From the cell containing the given text, extract its center point as [X, Y] coordinate. 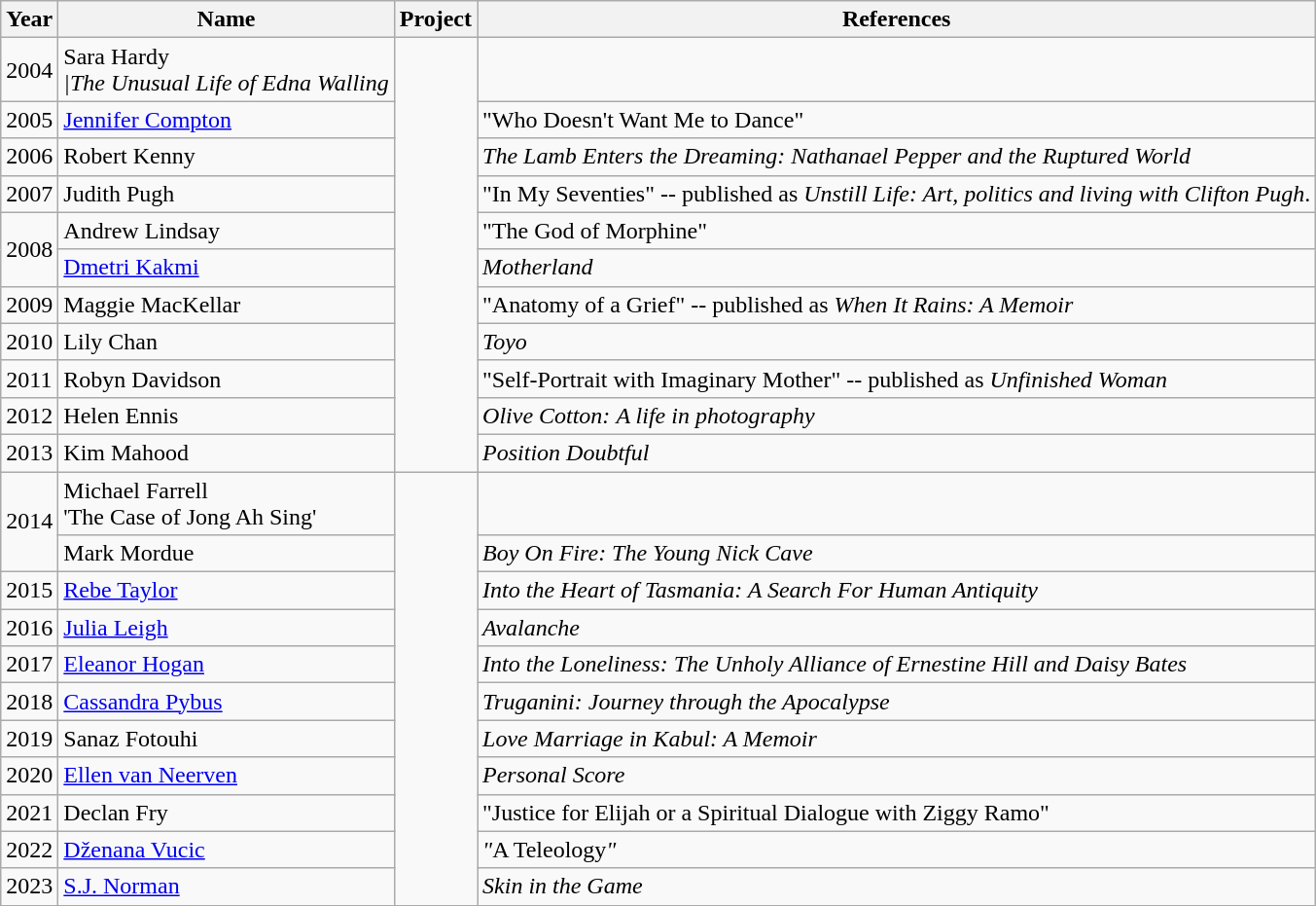
Toyo [897, 342]
"The God of Morphine" [897, 231]
Motherland [897, 268]
Helen Ennis [226, 416]
Sanaz Fotouhi [226, 739]
Michael Farrell'The Case of Jong Ah Sing' [226, 502]
Skin in the Game [897, 887]
Cassandra Pybus [226, 702]
Boy On Fire: The Young Nick Cave [897, 554]
2014 [29, 522]
2005 [29, 120]
Sara Hardy|The Unusual Life of Edna Walling [226, 70]
2023 [29, 887]
2015 [29, 591]
Julia Leigh [226, 628]
Olive Cotton: A life in photography [897, 416]
Lily Chan [226, 342]
"A Teleology" [897, 850]
2010 [29, 342]
2007 [29, 194]
2017 [29, 665]
Avalanche [897, 628]
Kim Mahood [226, 453]
Dmetri Kakmi [226, 268]
Ellen van Neerven [226, 776]
Into the Heart of Tasmania: A Search For Human Antiquity [897, 591]
2022 [29, 850]
S.J. Norman [226, 887]
Jennifer Compton [226, 120]
"Who Doesn't Want Me to Dance" [897, 120]
Project [436, 19]
2011 [29, 379]
"In My Seventies" -- published as Unstill Life: Art, politics and living with Clifton Pugh. [897, 194]
Position Doubtful [897, 453]
Dženana Vucic [226, 850]
The Lamb Enters the Dreaming: Nathanael Pepper and the Ruptured World [897, 157]
Andrew Lindsay [226, 231]
2013 [29, 453]
2009 [29, 305]
References [897, 19]
Mark Mordue [226, 554]
2020 [29, 776]
2016 [29, 628]
Judith Pugh [226, 194]
Eleanor Hogan [226, 665]
Name [226, 19]
Love Marriage in Kabul: A Memoir [897, 739]
2006 [29, 157]
Robyn Davidson [226, 379]
Robert Kenny [226, 157]
2018 [29, 702]
Personal Score [897, 776]
"Self-Portrait with Imaginary Mother" -- published as Unfinished Woman [897, 379]
Rebe Taylor [226, 591]
Truganini: Journey through the Apocalypse [897, 702]
2004 [29, 70]
2021 [29, 813]
Year [29, 19]
2012 [29, 416]
"Anatomy of a Grief" -- published as When It Rains: A Memoir [897, 305]
2019 [29, 739]
2008 [29, 249]
Declan Fry [226, 813]
Maggie MacKellar [226, 305]
Into the Loneliness: The Unholy Alliance of Ernestine Hill and Daisy Bates [897, 665]
"Justice for Elijah or a Spiritual Dialogue with Ziggy Ramo" [897, 813]
